Return (x, y) of the center of cell containing provided text 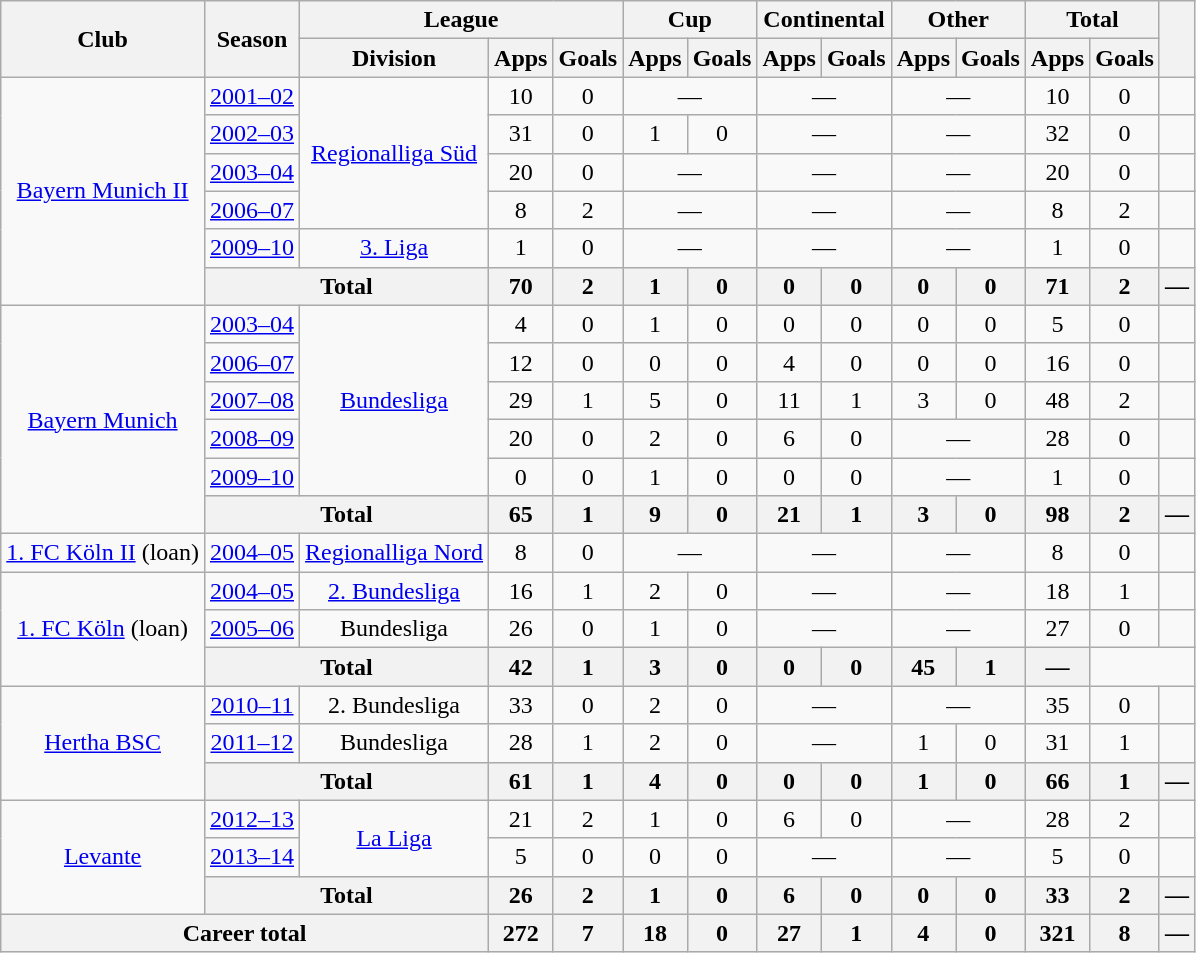
12 (521, 362)
2013–14 (252, 857)
32 (1057, 134)
2005–06 (252, 629)
2001–02 (252, 96)
272 (521, 933)
7 (588, 933)
48 (1057, 400)
42 (521, 667)
Season (252, 39)
Other (958, 20)
1. FC Köln (loan) (103, 629)
65 (521, 515)
2008–09 (252, 438)
9 (655, 515)
3. Liga (394, 248)
La Liga (394, 838)
Bayern Munich II (103, 191)
Hertha BSC (103, 743)
61 (521, 781)
98 (1057, 515)
2012–13 (252, 819)
2002–03 (252, 134)
66 (1057, 781)
Bayern Munich (103, 419)
11 (789, 400)
Continental (824, 20)
2007–08 (252, 400)
Regionalliga Nord (394, 553)
Regionalliga Süd (394, 153)
2011–12 (252, 743)
2010–11 (252, 705)
Levante (103, 857)
Club (103, 39)
Cup (690, 20)
35 (1057, 705)
321 (1057, 933)
Division (394, 58)
League (462, 20)
45 (923, 667)
29 (521, 400)
71 (1057, 286)
1. FC Köln II (loan) (103, 553)
Career total (245, 933)
70 (521, 286)
